Locate the cell with the specified text and output its [X, Y] center coordinate. 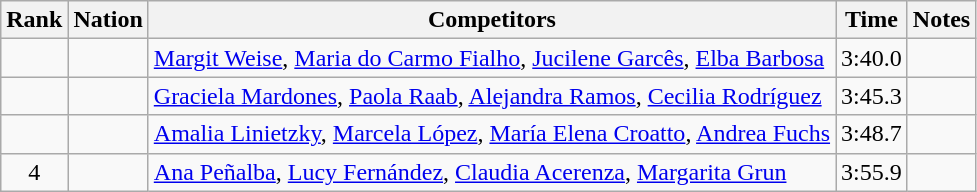
3:48.7 [872, 134]
3:40.0 [872, 58]
Margit Weise, Maria do Carmo Fialho, Jucilene Garcês, Elba Barbosa [492, 58]
3:55.9 [872, 172]
3:45.3 [872, 96]
Ana Peñalba, Lucy Fernández, Claudia Acerenza, Margarita Grun [492, 172]
Amalia Linietzky, Marcela López, María Elena Croatto, Andrea Fuchs [492, 134]
Rank [34, 20]
Graciela Mardones, Paola Raab, Alejandra Ramos, Cecilia Rodríguez [492, 96]
4 [34, 172]
Competitors [492, 20]
Notes [941, 20]
Time [872, 20]
Nation [108, 20]
